Determine the (X, Y) coordinate at the center of the cell enclosing the given text.  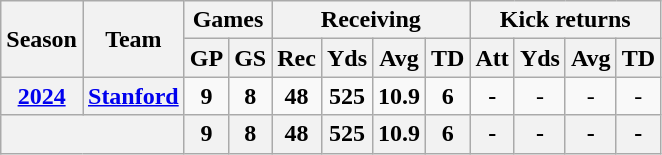
GP (206, 58)
Receiving (371, 20)
GS (250, 58)
Att (492, 58)
Games (228, 20)
Team (133, 39)
Rec (297, 58)
Kick returns (566, 20)
2024 (42, 96)
Stanford (133, 96)
Season (42, 39)
